Pinpoint the cell where the given text exists, returning its [X, Y] midpoint coordinate. 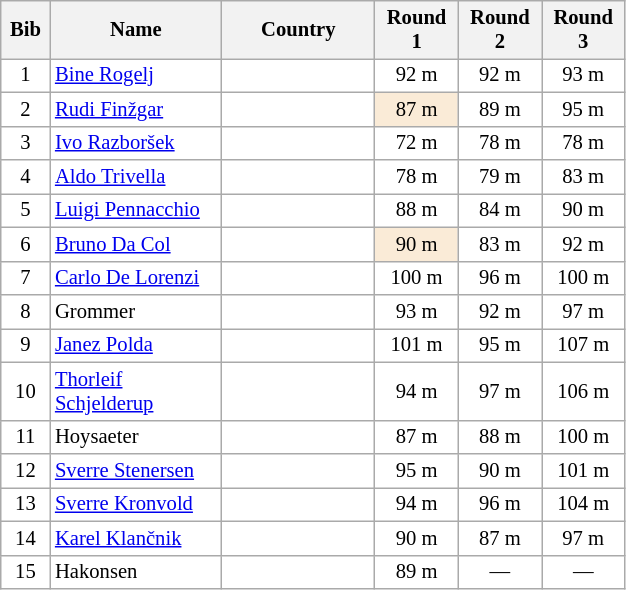
107 m [584, 345]
Hoysaeter [136, 437]
6 [26, 244]
Karel Klančnik [136, 538]
Thorleif Schjelderup [136, 391]
Carlo De Lorenzi [136, 278]
Name [136, 29]
106 m [584, 391]
Round 3 [584, 29]
Rudi Finžgar [136, 109]
15 [26, 572]
2 [26, 109]
Bruno Da Col [136, 244]
10 [26, 391]
Hakonsen [136, 572]
72 m [416, 143]
5 [26, 210]
Luigi Pennacchio [136, 210]
11 [26, 437]
Janez Polda [136, 345]
Sverre Stenersen [136, 471]
12 [26, 471]
4 [26, 177]
Round 2 [500, 29]
104 m [584, 504]
3 [26, 143]
14 [26, 538]
7 [26, 278]
9 [26, 345]
13 [26, 504]
8 [26, 311]
Aldo Trivella [136, 177]
Sverre Kronvold [136, 504]
84 m [500, 210]
Round 1 [416, 29]
Bib [26, 29]
79 m [500, 177]
Country [298, 29]
Bine Rogelj [136, 75]
Grommer [136, 311]
Ivo Razboršek [136, 143]
1 [26, 75]
